Pinpoint the cell where the given text exists, returning its (x, y) midpoint coordinate. 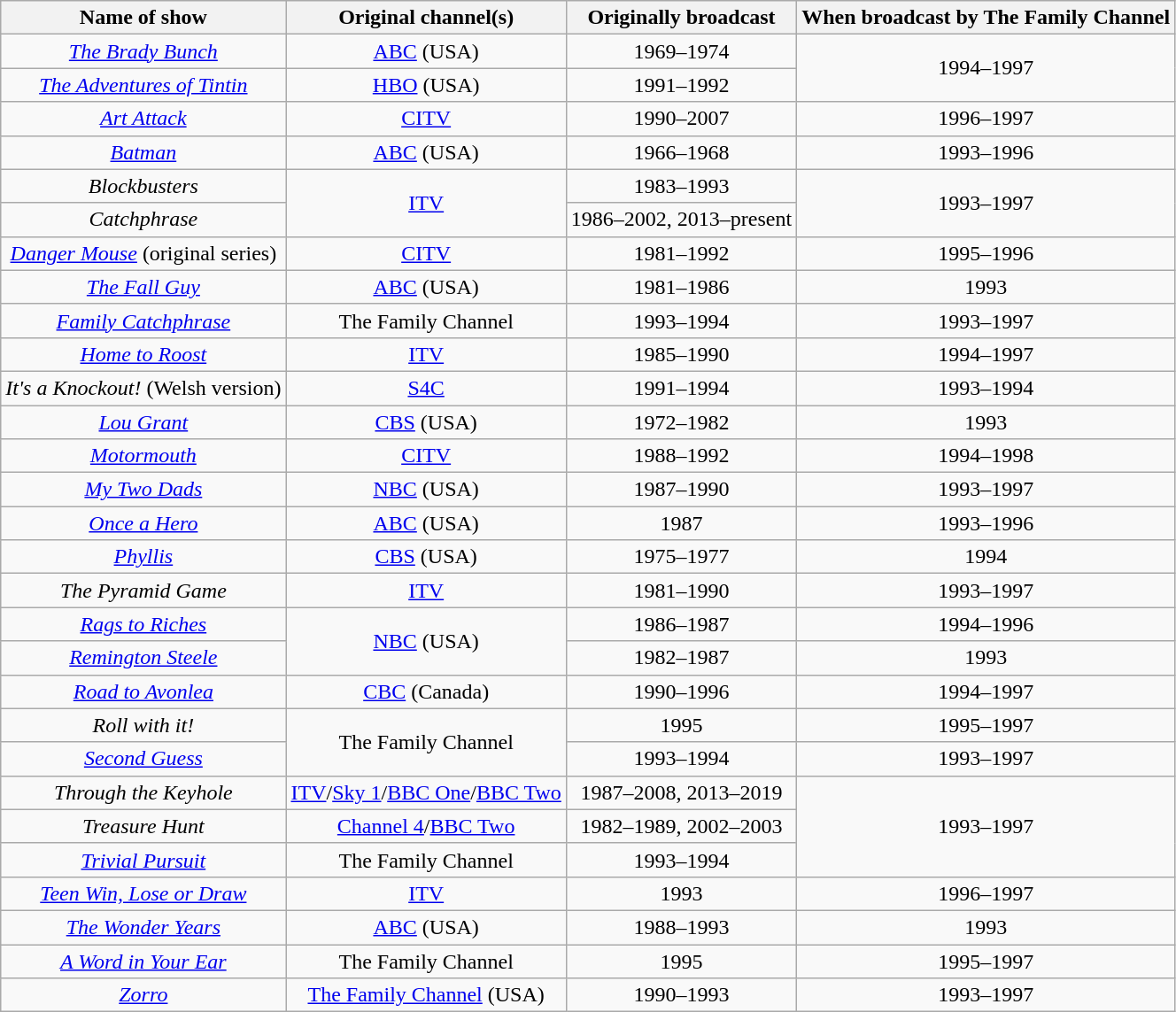
The Fall Guy (143, 287)
1994 (986, 557)
When broadcast by The Family Channel (986, 18)
Roll with it! (143, 725)
Original channel(s) (426, 18)
My Two Dads (143, 490)
1991–1992 (681, 85)
Family Catchphrase (143, 321)
The Brady Bunch (143, 51)
Once a Hero (143, 523)
Teen Win, Lose or Draw (143, 893)
1982–1989, 2002–2003 (681, 826)
Name of show (143, 18)
1987–1990 (681, 490)
1986–1987 (681, 624)
Through the Keyhole (143, 792)
1972–1982 (681, 422)
1981–1986 (681, 287)
1983–1993 (681, 186)
1990–2007 (681, 119)
Treasure Hunt (143, 826)
Rags to Riches (143, 624)
A Word in Your Ear (143, 961)
1966–1968 (681, 152)
1975–1977 (681, 557)
1995–1996 (986, 253)
1981–1990 (681, 591)
1988–1993 (681, 927)
Phyllis (143, 557)
Catchphrase (143, 220)
Road to Avonlea (143, 691)
1994–1998 (986, 456)
1990–1996 (681, 691)
The Wonder Years (143, 927)
Second Guess (143, 759)
1969–1974 (681, 51)
CBC (Canada) (426, 691)
The Pyramid Game (143, 591)
Remington Steele (143, 658)
Danger Mouse (original series) (143, 253)
Trivial Pursuit (143, 860)
Channel 4/BBC Two (426, 826)
1981–1992 (681, 253)
Home to Roost (143, 354)
1986–2002, 2013–present (681, 220)
Blockbusters (143, 186)
1985–1990 (681, 354)
Lou Grant (143, 422)
1991–1994 (681, 388)
Originally broadcast (681, 18)
S4C (426, 388)
1994–1996 (986, 624)
1987 (681, 523)
Zorro (143, 995)
Motormouth (143, 456)
It's a Knockout! (Welsh version) (143, 388)
1987–2008, 2013–2019 (681, 792)
Batman (143, 152)
The Adventures of Tintin (143, 85)
1990–1993 (681, 995)
HBO (USA) (426, 85)
1982–1987 (681, 658)
ITV/Sky 1/BBC One/BBC Two (426, 792)
1988–1992 (681, 456)
The Family Channel (USA) (426, 995)
Art Attack (143, 119)
